Identify which cell holds the provided text, then report its (X, Y) central coordinate. 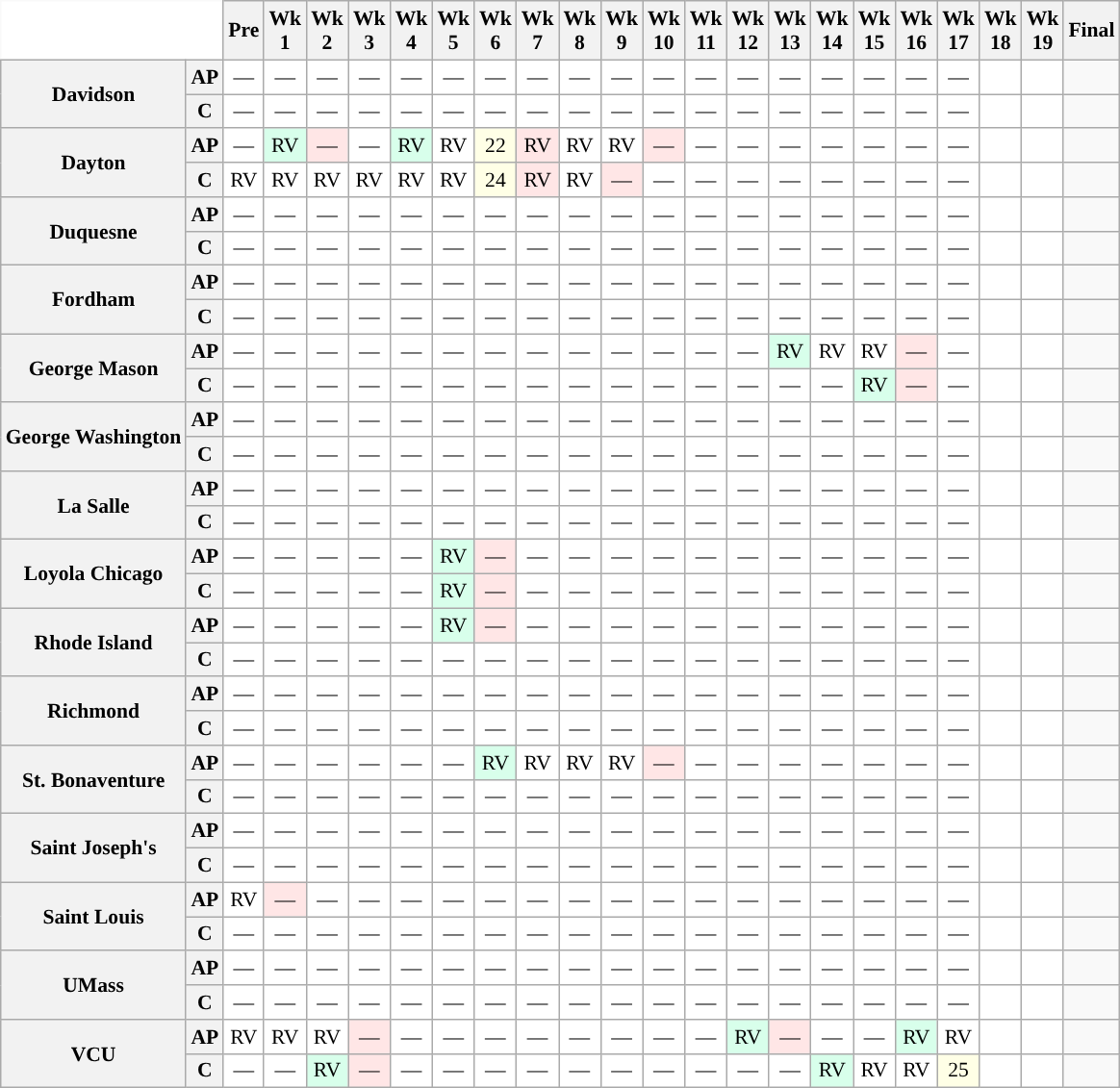
Richmond (94, 712)
Fordham (94, 300)
Duquesne (94, 231)
Wk13 (790, 31)
Wk2 (327, 31)
UMass (94, 985)
St. Bonaventure (94, 779)
Dayton (94, 164)
Loyola Chicago (94, 573)
Wk16 (916, 31)
Wk1 (285, 31)
24 (496, 180)
Wk18 (1001, 31)
Wk10 (664, 31)
Wk5 (453, 31)
Wk15 (875, 31)
25 (958, 1071)
Wk14 (832, 31)
Pre (243, 31)
Wk11 (706, 31)
Davidson (94, 94)
Wk9 (622, 31)
VCU (94, 1054)
Wk7 (538, 31)
George Washington (94, 437)
Rhode Island (94, 643)
Wk12 (748, 31)
George Mason (94, 367)
22 (496, 146)
Wk3 (369, 31)
Wk17 (958, 31)
Saint Joseph's (94, 848)
Wk8 (580, 31)
La Salle (94, 506)
Wk19 (1043, 31)
Wk4 (412, 31)
Final (1091, 31)
Saint Louis (94, 916)
Wk6 (496, 31)
